Detect which cell encompasses the target text, then output its (x, y) center coordinate. 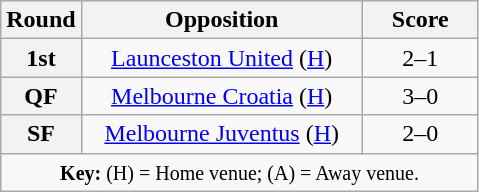
1st (41, 58)
SF (41, 134)
QF (41, 96)
2–0 (420, 134)
Melbourne Juventus (H) (222, 134)
Score (420, 20)
Melbourne Croatia (H) (222, 96)
Opposition (222, 20)
Key: (H) = Home venue; (A) = Away venue. (240, 172)
3–0 (420, 96)
2–1 (420, 58)
Launceston United (H) (222, 58)
Round (41, 20)
